Extract the [X, Y] coordinate from the center of the cell holding the provided text.  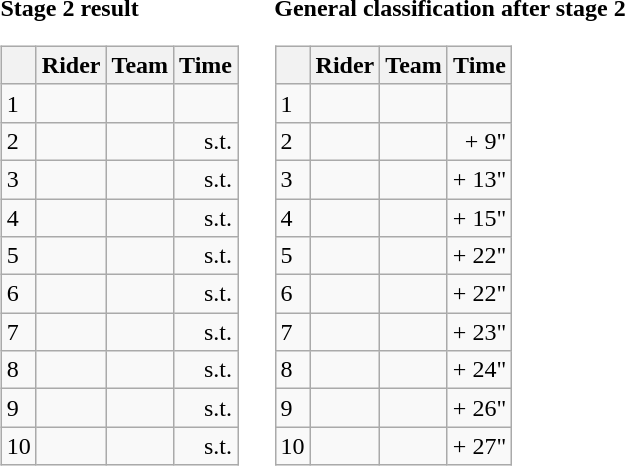
+ 27" [479, 446]
+ 24" [479, 370]
+ 13" [479, 179]
+ 15" [479, 217]
+ 23" [479, 332]
+ 9" [479, 141]
+ 26" [479, 408]
